Return (x, y) of the center of cell containing provided text 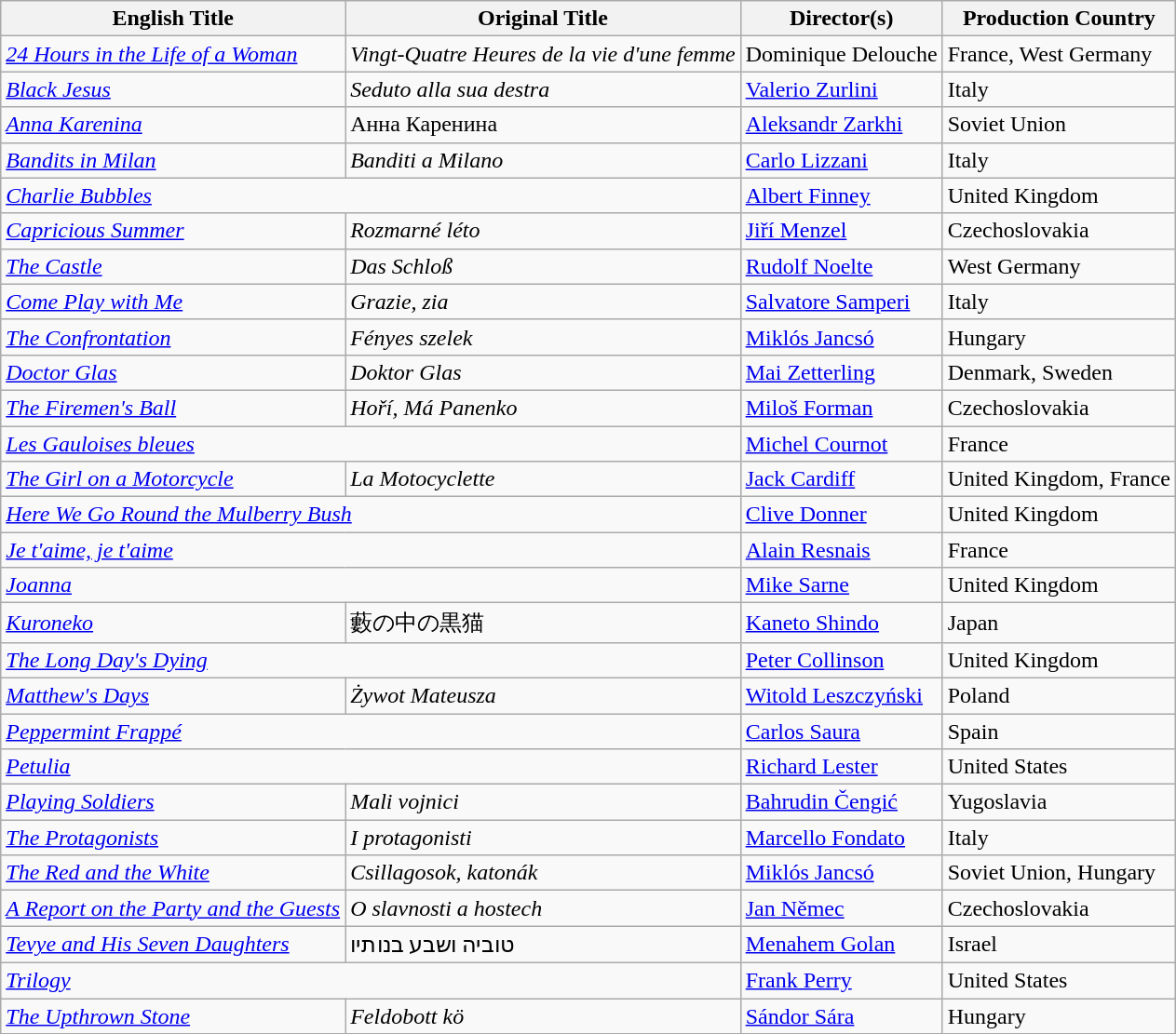
Here We Go Round the Mulberry Bush (371, 515)
Dominique Delouche (842, 54)
Spain (1059, 731)
Japan (1059, 624)
Vingt-Quatre Heures de la vie d'une femme (544, 54)
Playing Soldiers (173, 802)
Soviet Union, Hungary (1059, 873)
Jiří Menzel (842, 231)
Yugoslavia (1059, 802)
Capricious Summer (173, 231)
Salvatore Samperi (842, 302)
A Report on the Party and the Guests (173, 908)
Alain Resnais (842, 550)
Żywot Mateusza (544, 695)
Doktor Glas (544, 372)
Tevye and His Seven Daughters (173, 945)
Black Jesus (173, 89)
Das Schloß (544, 266)
Menahem Golan (842, 945)
Seduto alla sua destra (544, 89)
La Motocyclette (544, 479)
Soviet Union (1059, 125)
The Upthrown Stone (173, 1015)
English Title (173, 19)
Petulia (371, 767)
Denmark, Sweden (1059, 372)
Charlie Bubbles (371, 195)
טוביה ושבע בנותיו (544, 945)
West Germany (1059, 266)
Les Gauloises bleues (371, 444)
Matthew's Days (173, 695)
The Castle (173, 266)
Albert Finney (842, 195)
藪の中の黒猫 (544, 624)
Feldobott kö (544, 1015)
The Girl on a Motorcycle (173, 479)
Fényes szelek (544, 337)
Aleksandr Zarkhi (842, 125)
The Long Day's Dying (371, 660)
O slavnosti a hostech (544, 908)
Csillagosok, katonák (544, 873)
Come Play with Me (173, 302)
Rudolf Noelte (842, 266)
Mali vojnici (544, 802)
The Firemen's Ball (173, 408)
Original Title (544, 19)
Director(s) (842, 19)
Kaneto Shindo (842, 624)
Valerio Zurlini (842, 89)
The Confrontation (173, 337)
Kuroneko (173, 624)
Trilogy (371, 980)
Richard Lester (842, 767)
Jan Němec (842, 908)
24 Hours in the Life of a Woman (173, 54)
Carlo Lizzani (842, 160)
Clive Donner (842, 515)
Banditi a Milano (544, 160)
Анна Каренина (544, 125)
Witold Leszczyński (842, 695)
Jack Cardiff (842, 479)
Sándor Sára (842, 1015)
France, West Germany (1059, 54)
Rozmarné léto (544, 231)
Hoří, Má Panenko (544, 408)
Poland (1059, 695)
Je t'aime, je t'aime (371, 550)
The Red and the White (173, 873)
Peter Collinson (842, 660)
Anna Karenina (173, 125)
Grazie, zia (544, 302)
Mai Zetterling (842, 372)
Miloš Forman (842, 408)
Mike Sarne (842, 585)
Joanna (371, 585)
United Kingdom, France (1059, 479)
Peppermint Frappé (371, 731)
Israel (1059, 945)
Carlos Saura (842, 731)
Doctor Glas (173, 372)
Marcello Fondato (842, 838)
Bandits in Milan (173, 160)
Michel Cournot (842, 444)
Frank Perry (842, 980)
Production Country (1059, 19)
The Protagonists (173, 838)
Bahrudin Čengić (842, 802)
I protagonisti (544, 838)
